Extract the (x, y) coordinate from the center of the cell holding the provided text.  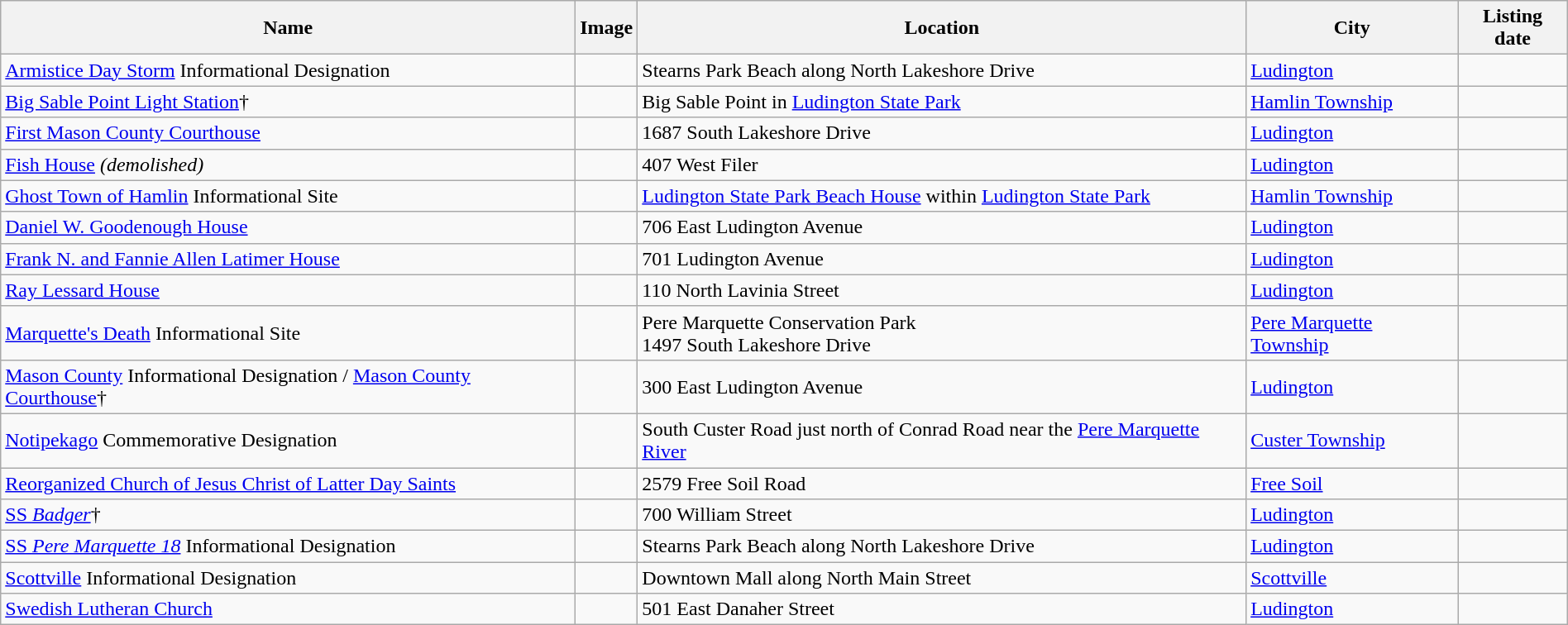
Fish House (demolished) (288, 165)
Armistice Day Storm Informational Designation (288, 70)
Big Sable Point in Ludington State Park (942, 102)
Marquette's Death Informational Site (288, 332)
SS Badger† (288, 515)
Location (942, 28)
300 East Ludington Avenue (942, 387)
Scottville Informational Designation (288, 578)
Downtown Mall along North Main Street (942, 578)
Name (288, 28)
2579 Free Soil Road (942, 484)
Ludington State Park Beach House within Ludington State Park (942, 196)
Big Sable Point Light Station† (288, 102)
Swedish Lutheran Church (288, 609)
Custer Township (1352, 440)
Image (607, 28)
Mason County Informational Designation / Mason County Courthouse† (288, 387)
Pere Marquette Conservation Park1497 South Lakeshore Drive (942, 332)
Listing date (1513, 28)
Free Soil (1352, 484)
First Mason County Courthouse (288, 133)
110 North Lavinia Street (942, 290)
Ghost Town of Hamlin Informational Site (288, 196)
Pere Marquette Township (1352, 332)
Notipekago Commemorative Designation (288, 440)
City (1352, 28)
Daniel W. Goodenough House (288, 227)
407 West Filer (942, 165)
1687 South Lakeshore Drive (942, 133)
501 East Danaher Street (942, 609)
706 East Ludington Avenue (942, 227)
Reorganized Church of Jesus Christ of Latter Day Saints (288, 484)
Ray Lessard House (288, 290)
Scottville (1352, 578)
Frank N. and Fannie Allen Latimer House (288, 259)
700 William Street (942, 515)
SS Pere Marquette 18 Informational Designation (288, 546)
South Custer Road just north of Conrad Road near the Pere Marquette River (942, 440)
701 Ludington Avenue (942, 259)
